Search for the cell housing the specified text and yield its (X, Y) center coordinate. 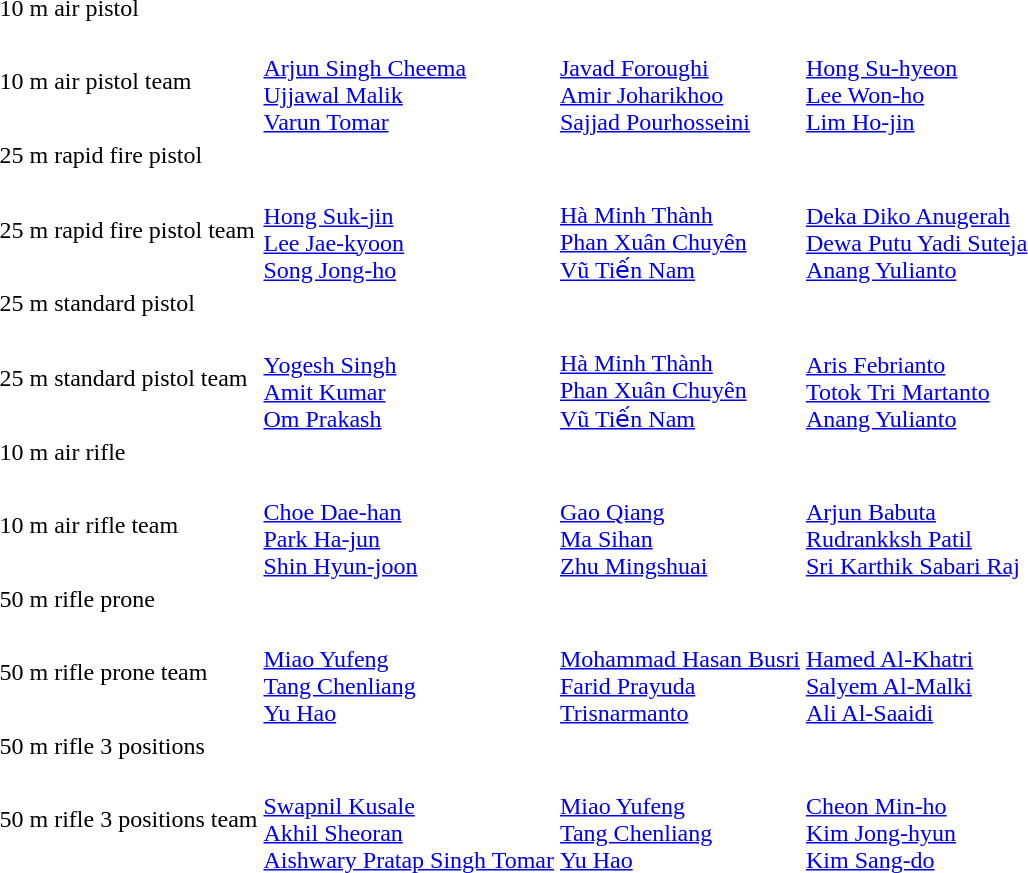
Hong Suk-jinLee Jae-kyoonSong Jong-ho (409, 229)
Hamed Al-KhatriSalyem Al-MalkiAli Al-Saaidi (916, 672)
Deka Diko AnugerahDewa Putu Yadi SutejaAnang Yulianto (916, 229)
Yogesh SinghAmit KumarOm Prakash (409, 378)
Mohammad Hasan BusriFarid PrayudaTrisnarmanto (680, 672)
Choe Dae-hanPark Ha-junShin Hyun-joon (409, 526)
Aris FebriantoTotok Tri MartantoAnang Yulianto (916, 378)
Hong Su-hyeonLee Won-hoLim Ho-jin (916, 82)
Arjun Singh CheemaUjjawal MalikVarun Tomar (409, 82)
Miao YufengTang ChenliangYu Hao (409, 672)
Arjun BabutaRudrankksh PatilSri Karthik Sabari Raj (916, 526)
Gao QiangMa SihanZhu Mingshuai (680, 526)
Javad ForoughiAmir JoharikhooSajjad Pourhosseini (680, 82)
